For the text-containing cell, return its midpoint in (X, Y) coordinate format. 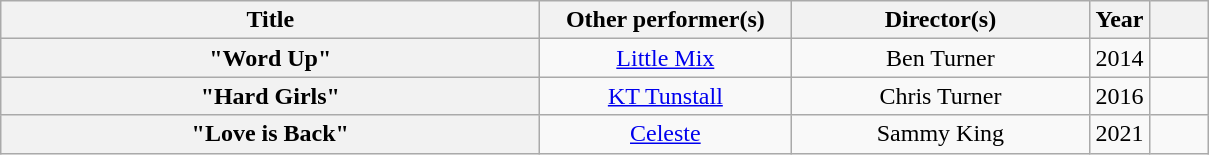
Ben Turner (940, 58)
Director(s) (940, 20)
"Love is Back" (270, 134)
Year (1120, 20)
KT Tunstall (666, 96)
"Word Up" (270, 58)
Other performer(s) (666, 20)
2014 (1120, 58)
"Hard Girls" (270, 96)
Sammy King (940, 134)
2016 (1120, 96)
Celeste (666, 134)
2021 (1120, 134)
Title (270, 20)
Chris Turner (940, 96)
Little Mix (666, 58)
